Return (X, Y) of the center of cell containing provided text 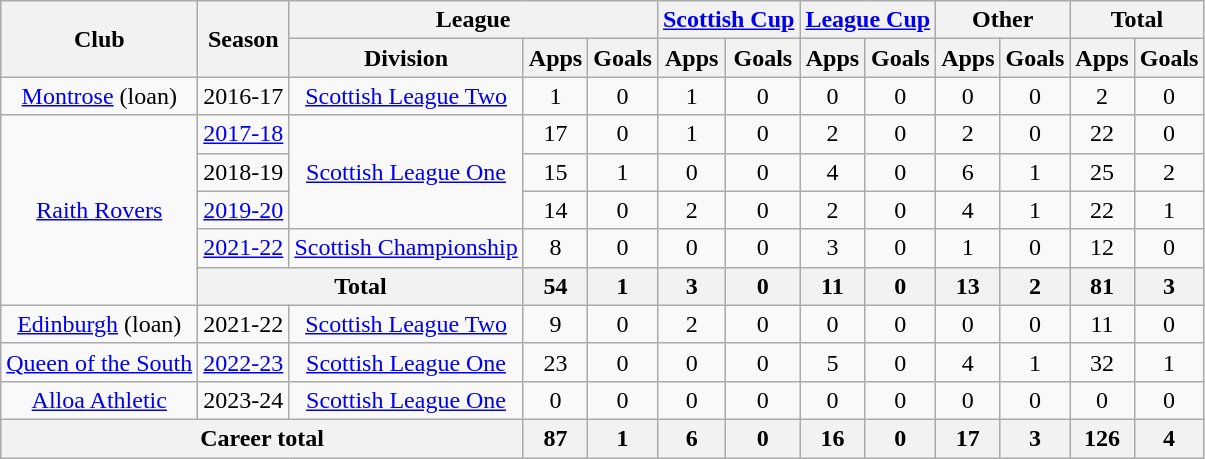
23 (555, 362)
Scottish Championship (406, 248)
2019-20 (244, 210)
Queen of the South (100, 362)
Other (1003, 20)
12 (1102, 248)
14 (555, 210)
13 (968, 286)
16 (832, 438)
League Cup (868, 20)
126 (1102, 438)
9 (555, 324)
32 (1102, 362)
25 (1102, 172)
Club (100, 39)
Season (244, 39)
Scottish Cup (728, 20)
2022-23 (244, 362)
Alloa Athletic (100, 400)
15 (555, 172)
2016-17 (244, 96)
Raith Rovers (100, 210)
Division (406, 58)
League (474, 20)
81 (1102, 286)
2023-24 (244, 400)
Montrose (loan) (100, 96)
Career total (262, 438)
Edinburgh (loan) (100, 324)
87 (555, 438)
5 (832, 362)
8 (555, 248)
2018-19 (244, 172)
54 (555, 286)
2017-18 (244, 134)
